Detect which cell encompasses the target text, then output its (X, Y) center coordinate. 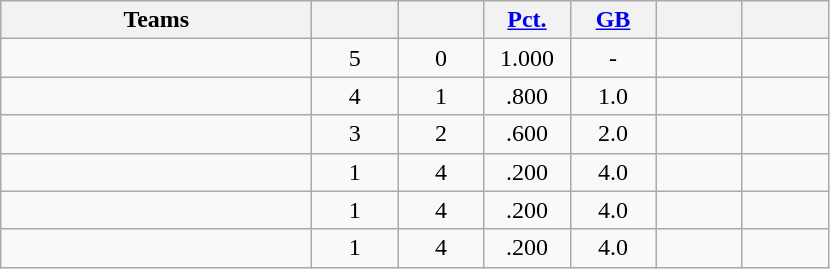
1.0 (613, 96)
Pct. (527, 20)
- (613, 58)
3 (355, 134)
1.000 (527, 58)
5 (355, 58)
2.0 (613, 134)
Teams (156, 20)
GB (613, 20)
.600 (527, 134)
2 (441, 134)
.800 (527, 96)
0 (441, 58)
